Find where the given text appears and provide that cell's center as [X, Y] coordinate. 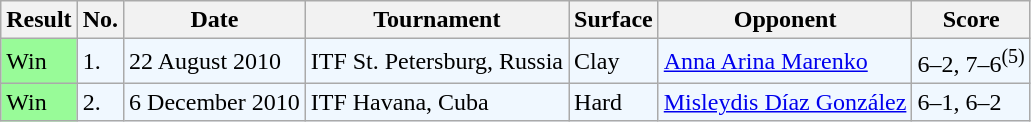
Clay [614, 62]
22 August 2010 [215, 62]
6 December 2010 [215, 102]
Result [39, 20]
6–1, 6–2 [971, 102]
ITF Havana, Cuba [436, 102]
Date [215, 20]
ITF St. Petersburg, Russia [436, 62]
Score [971, 20]
Surface [614, 20]
6–2, 7–6(5) [971, 62]
Hard [614, 102]
No. [100, 20]
1. [100, 62]
Anna Arina Marenko [785, 62]
2. [100, 102]
Opponent [785, 20]
Misleydis Díaz González [785, 102]
Tournament [436, 20]
